Capture the cell that displays the provided text and extract its (x, y) central coordinate. 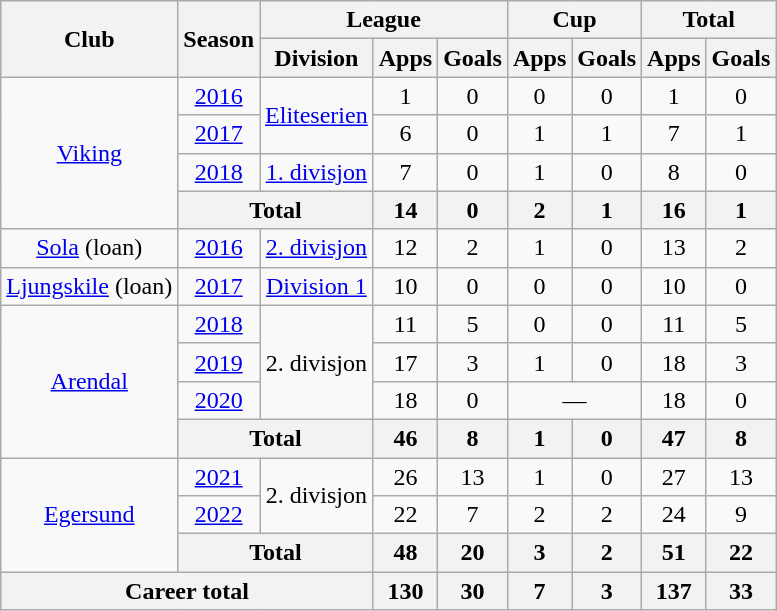
17 (405, 362)
30 (473, 591)
Club (90, 39)
Season (219, 39)
2020 (219, 400)
47 (674, 438)
14 (405, 210)
6 (405, 134)
1. divisjon (317, 172)
33 (741, 591)
27 (674, 477)
46 (405, 438)
20 (473, 553)
League (384, 20)
Ljungskile (loan) (90, 286)
Division (317, 58)
51 (674, 553)
Egersund (90, 515)
Arendal (90, 381)
2022 (219, 515)
Cup (574, 20)
12 (405, 248)
Division 1 (317, 286)
— (574, 400)
130 (405, 591)
Viking (90, 153)
2019 (219, 362)
9 (741, 515)
2021 (219, 477)
24 (674, 515)
Sola (loan) (90, 248)
26 (405, 477)
Career total (187, 591)
48 (405, 553)
16 (674, 210)
Eliteserien (317, 115)
137 (674, 591)
